For the text-containing cell, return its midpoint in (X, Y) coordinate format. 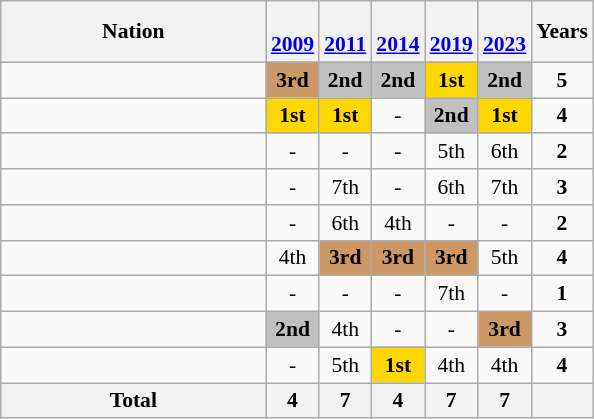
2011 (345, 32)
2023 (504, 32)
2009 (292, 32)
2014 (398, 32)
Nation (134, 32)
Years (562, 32)
2019 (452, 32)
5 (562, 80)
Total (134, 401)
1 (562, 294)
